Pinpoint the cell where the given text exists, returning its (x, y) midpoint coordinate. 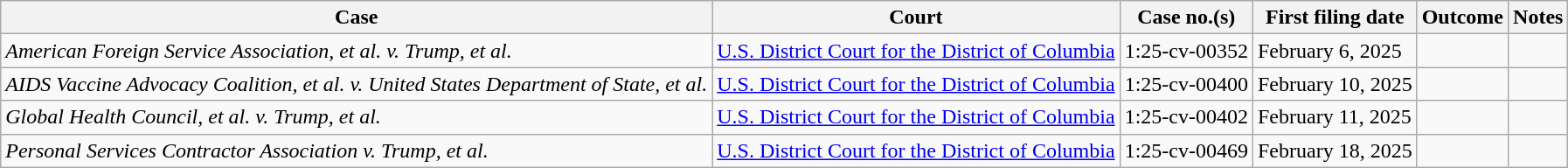
February 18, 2025 (1335, 150)
1:25-cv-00402 (1186, 117)
Case (357, 17)
Notes (1538, 17)
AIDS Vaccine Advocacy Coalition, et al. v. United States Department of State, et al. (357, 84)
February 10, 2025 (1335, 84)
February 11, 2025 (1335, 117)
1:25-cv-00400 (1186, 84)
1:25-cv-00352 (1186, 51)
American Foreign Service Association, et al. v. Trump, et al. (357, 51)
Case no.(s) (1186, 17)
Court (916, 17)
Outcome (1462, 17)
First filing date (1335, 17)
February 6, 2025 (1335, 51)
Personal Services Contractor Association v. Trump, et al. (357, 150)
1:25-cv-00469 (1186, 150)
Global Health Council, et al. v. Trump, et al. (357, 117)
